Capture the cell that displays the provided text and extract its (x, y) central coordinate. 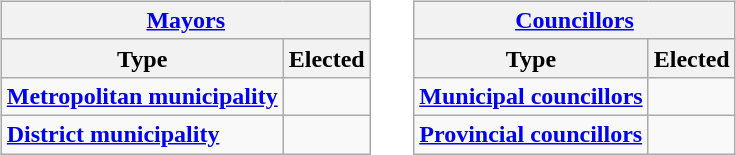
District municipality (142, 134)
Mayors (186, 20)
Councillors (574, 20)
Metropolitan municipality (142, 96)
Municipal councillors (531, 96)
Provincial councillors (531, 134)
